Return the [X, Y] coordinate for the center point of the cell that contains the specified text.  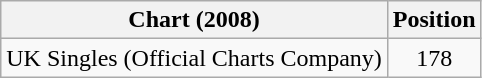
Position [434, 20]
178 [434, 58]
Chart (2008) [194, 20]
UK Singles (Official Charts Company) [194, 58]
